Scan for the cell matching the given text and deliver its (X, Y) coordinate at center. 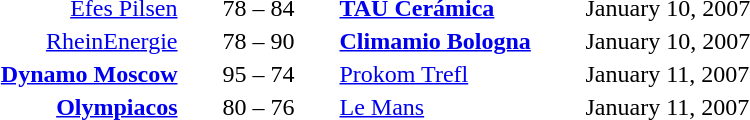
Climamio Bologna (460, 41)
95 – 74 (258, 74)
78 – 90 (258, 41)
Prokom Trefl (460, 74)
